From the cell containing the given text, extract its center point as [x, y] coordinate. 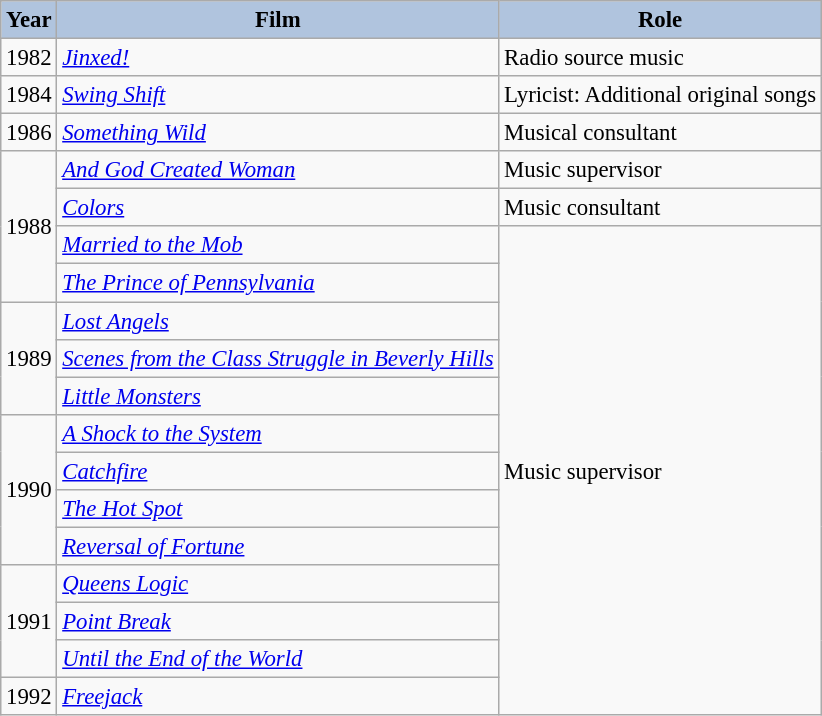
Scenes from the Class Struggle in Beverly Hills [278, 358]
The Hot Spot [278, 509]
1984 [29, 95]
Lost Angels [278, 321]
1982 [29, 58]
Colors [278, 208]
Queens Logic [278, 584]
Role [660, 20]
1988 [29, 226]
1992 [29, 697]
The Prince of Pennsylvania [278, 283]
1990 [29, 489]
Radio source music [660, 58]
Freejack [278, 697]
1989 [29, 358]
1991 [29, 622]
Until the End of the World [278, 659]
Married to the Mob [278, 245]
Something Wild [278, 133]
Catchfire [278, 471]
And God Created Woman [278, 170]
Music consultant [660, 208]
1986 [29, 133]
A Shock to the System [278, 433]
Little Monsters [278, 396]
Musical consultant [660, 133]
Reversal of Fortune [278, 546]
Year [29, 20]
Film [278, 20]
Lyricist: Additional original songs [660, 95]
Swing Shift [278, 95]
Jinxed! [278, 58]
Point Break [278, 621]
